Identify which cell holds the provided text, then report its (X, Y) central coordinate. 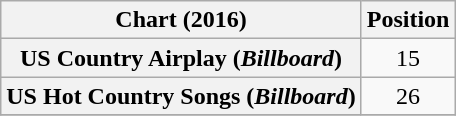
US Hot Country Songs (Billboard) (181, 96)
26 (408, 96)
Chart (2016) (181, 20)
US Country Airplay (Billboard) (181, 58)
15 (408, 58)
Position (408, 20)
